Return [X, Y] of the center of cell containing provided text 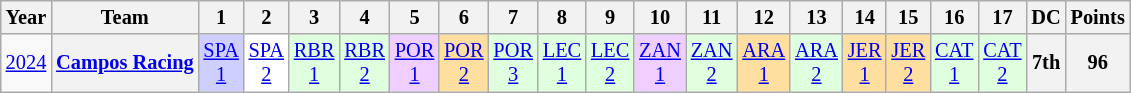
LEC1 [562, 63]
JER2 [908, 63]
9 [610, 17]
8 [562, 17]
CAT1 [954, 63]
JER1 [865, 63]
POR3 [514, 63]
14 [865, 17]
2 [266, 17]
13 [816, 17]
6 [464, 17]
16 [954, 17]
17 [1002, 17]
RBR2 [364, 63]
SPA2 [266, 63]
ZAN2 [712, 63]
3 [314, 17]
15 [908, 17]
4 [364, 17]
Points [1098, 17]
CAT2 [1002, 63]
POR1 [414, 63]
POR2 [464, 63]
DC [1046, 17]
12 [764, 17]
LEC2 [610, 63]
96 [1098, 63]
Year [26, 17]
7 [514, 17]
RBR1 [314, 63]
5 [414, 17]
ARA2 [816, 63]
ARA1 [764, 63]
Team [124, 17]
10 [660, 17]
7th [1046, 63]
SPA1 [220, 63]
2024 [26, 63]
11 [712, 17]
ZAN1 [660, 63]
1 [220, 17]
Campos Racing [124, 63]
